Determine the (x, y) coordinate at the center of the cell enclosing the given text.  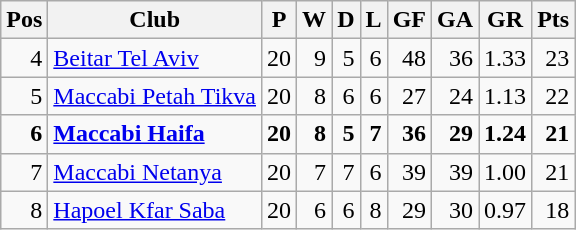
30 (456, 210)
22 (554, 96)
1.24 (506, 134)
Pos (24, 20)
9 (314, 58)
Club (155, 20)
1.33 (506, 58)
Hapoel Kfar Saba (155, 210)
GF (409, 20)
D (346, 20)
GA (456, 20)
48 (409, 58)
24 (456, 96)
27 (409, 96)
1.13 (506, 96)
Maccabi Netanya (155, 172)
18 (554, 210)
0.97 (506, 210)
L (374, 20)
Pts (554, 20)
Maccabi Petah Tikva (155, 96)
P (280, 20)
W (314, 20)
1.00 (506, 172)
GR (506, 20)
23 (554, 58)
Beitar Tel Aviv (155, 58)
4 (24, 58)
Maccabi Haifa (155, 134)
